Locate the cell with the specified text and output its (x, y) center coordinate. 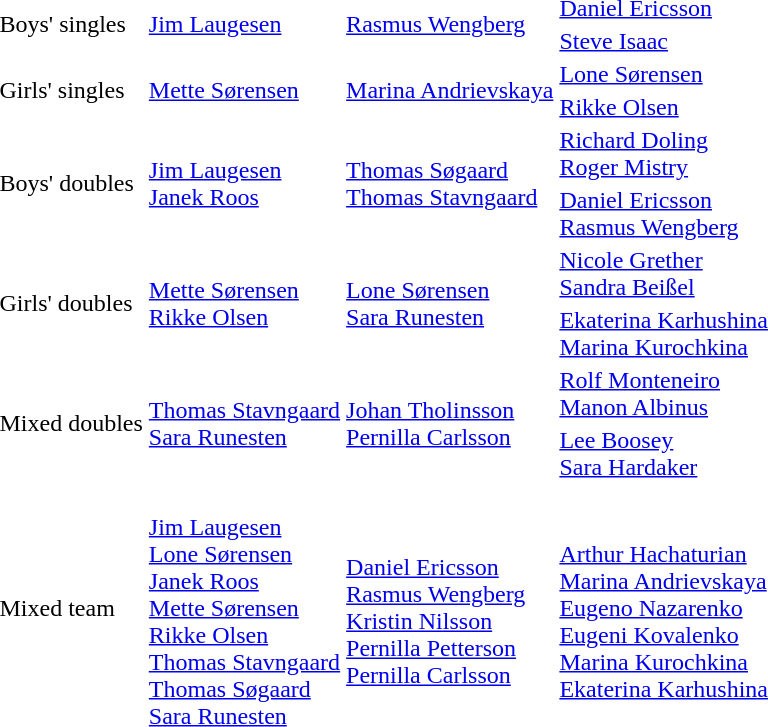
Thomas Søgaard Thomas Stavngaard (450, 184)
Johan Tholinsson Pernilla Carlsson (450, 424)
Lone Sørensen Sara Runesten (450, 304)
Jim Laugesen Janek Roos (244, 184)
Mette Sørensen Rikke Olsen (244, 304)
Mette Sørensen (244, 90)
Thomas Stavngaard Sara Runesten (244, 424)
Marina Andrievskaya (450, 90)
